Identify which cell holds the provided text, then report its [x, y] central coordinate. 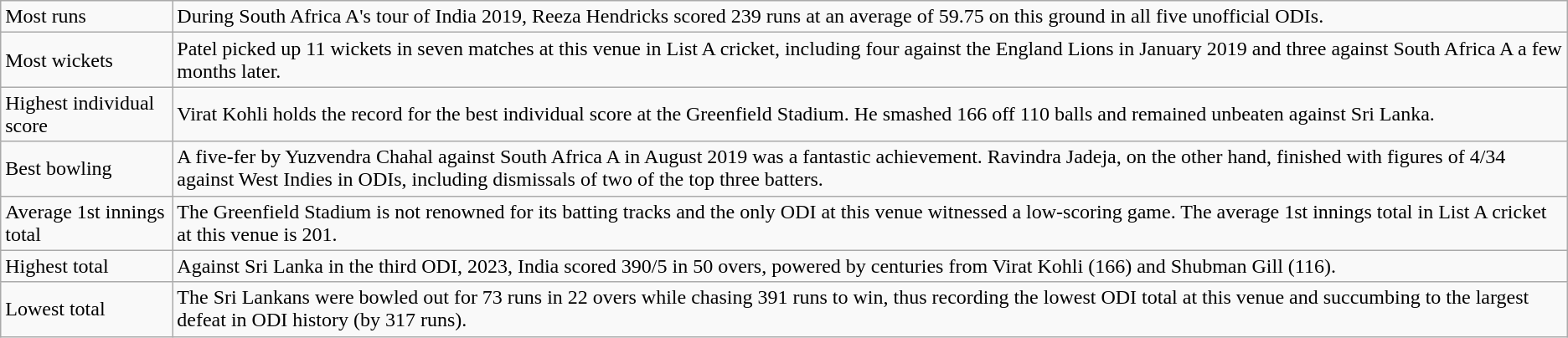
Best bowling [87, 169]
Average 1st innings total [87, 223]
During South Africa A's tour of India 2019, Reeza Hendricks scored 239 runs at an average of 59.75 on this ground in all five unofficial ODIs. [869, 17]
Highest total [87, 266]
Most runs [87, 17]
Most wickets [87, 60]
Lowest total [87, 310]
Highest individual score [87, 114]
Against Sri Lanka in the third ODI, 2023, India scored 390/5 in 50 overs, powered by centuries from Virat Kohli (166) and Shubman Gill (116). [869, 266]
